Return [x, y] of the center of cell containing provided text 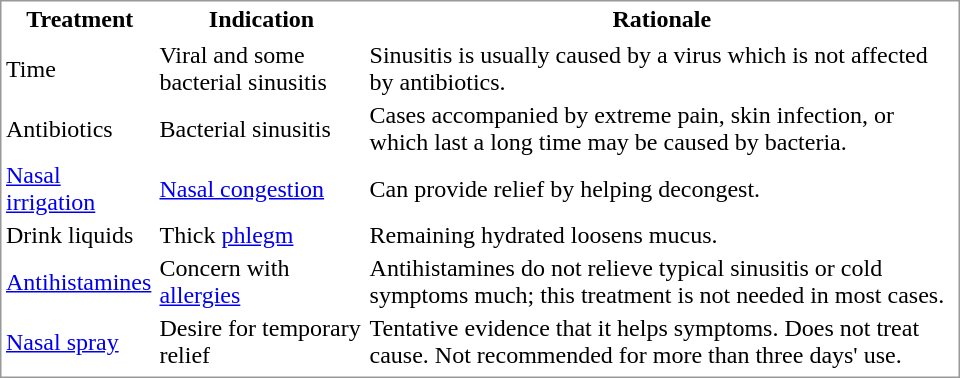
Rationale [662, 19]
Drink liquids [79, 235]
Can provide relief by helping decongest. [662, 188]
Nasal congestion [262, 188]
Sinusitis is usually caused by a virus which is not affected by antibiotics. [662, 68]
Nasal spray [79, 342]
Concern with allergies [262, 282]
Nasal irrigation [79, 188]
Antibiotics [79, 128]
Treatment [79, 19]
Viral and some bacterial sinusitis [262, 68]
Time [79, 68]
Desire for temporary relief [262, 342]
Indication [262, 19]
Thick phlegm [262, 235]
Cases accompanied by extreme pain, skin infection, or which last a long time may be caused by bacteria. [662, 128]
Tentative evidence that it helps symptoms. Does not treat cause. Not recommended for more than three days' use. [662, 342]
Bacterial sinusitis [262, 128]
Remaining hydrated loosens mucus. [662, 235]
Antihistamines do not relieve typical sinusitis or cold symptoms much; this treatment is not needed in most cases. [662, 282]
Antihistamines [79, 282]
